Return the [x, y] coordinate for the center point of the cell that contains the specified text.  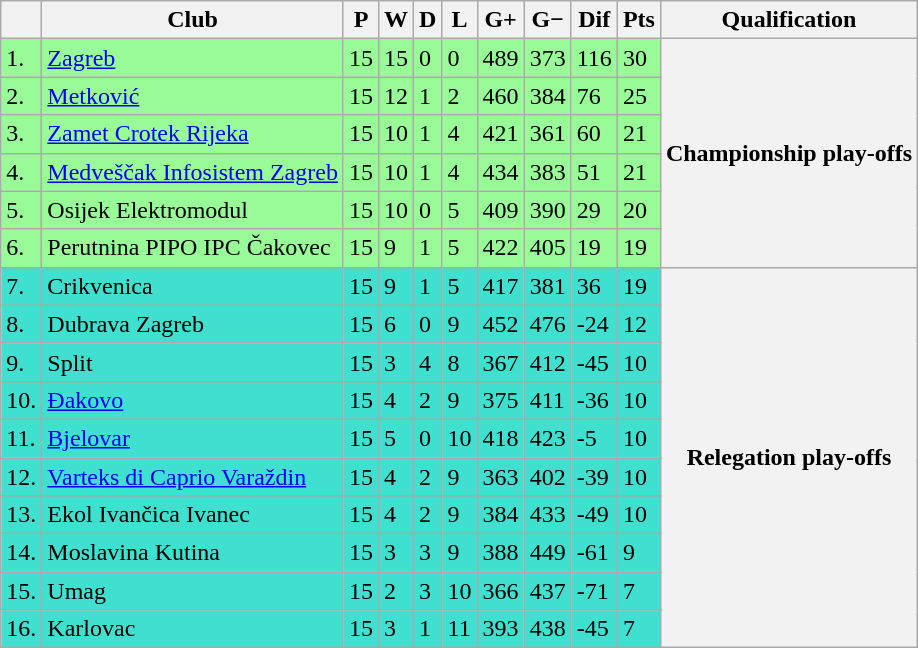
G− [548, 20]
12. [22, 477]
Osijek Elektromodul [193, 210]
393 [500, 629]
Dif [594, 20]
417 [500, 286]
8 [460, 362]
388 [500, 553]
15. [22, 591]
Dubrava Zagreb [193, 324]
418 [500, 438]
476 [548, 324]
W [396, 20]
20 [638, 210]
7. [22, 286]
P [360, 20]
373 [548, 58]
460 [500, 96]
51 [594, 172]
4. [22, 172]
423 [548, 438]
437 [548, 591]
29 [594, 210]
36 [594, 286]
375 [500, 400]
-36 [594, 400]
383 [548, 172]
Zagreb [193, 58]
G+ [500, 20]
-5 [594, 438]
Championship play-offs [788, 153]
14. [22, 553]
409 [500, 210]
116 [594, 58]
381 [548, 286]
11 [460, 629]
Đakovo [193, 400]
30 [638, 58]
Moslavina Kutina [193, 553]
438 [548, 629]
25 [638, 96]
3. [22, 134]
Ekol Ivančica Ivanec [193, 515]
6. [22, 248]
Bjelovar [193, 438]
402 [548, 477]
2. [22, 96]
367 [500, 362]
5. [22, 210]
D [428, 20]
366 [500, 591]
412 [548, 362]
449 [548, 553]
Umag [193, 591]
434 [500, 172]
Metković [193, 96]
8. [22, 324]
Club [193, 20]
L [460, 20]
Perutnina PIPO IPC Čakovec [193, 248]
421 [500, 134]
452 [500, 324]
9. [22, 362]
-71 [594, 591]
Varteks di Caprio Varaždin [193, 477]
10. [22, 400]
Pts [638, 20]
433 [548, 515]
405 [548, 248]
Relegation play-offs [788, 458]
6 [396, 324]
411 [548, 400]
Medveščak Infosistem Zagreb [193, 172]
-39 [594, 477]
363 [500, 477]
361 [548, 134]
422 [500, 248]
11. [22, 438]
1. [22, 58]
-49 [594, 515]
Karlovac [193, 629]
Qualification [788, 20]
489 [500, 58]
16. [22, 629]
13. [22, 515]
60 [594, 134]
Crikvenica [193, 286]
-61 [594, 553]
-24 [594, 324]
Zamet Crotek Rijeka [193, 134]
390 [548, 210]
76 [594, 96]
Split [193, 362]
